Scan for the cell matching the given text and deliver its [x, y] coordinate at center. 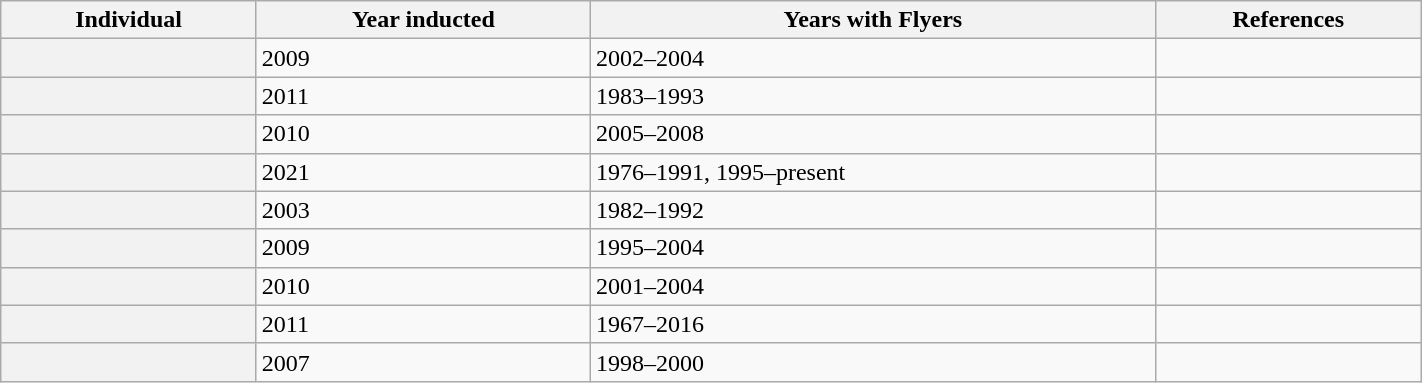
Year inducted [423, 20]
2003 [423, 210]
2005–2008 [872, 134]
Years with Flyers [872, 20]
1976–1991, 1995–present [872, 172]
2021 [423, 172]
References [1288, 20]
2007 [423, 362]
2002–2004 [872, 58]
2001–2004 [872, 286]
1983–1993 [872, 96]
1982–1992 [872, 210]
1995–2004 [872, 248]
Individual [129, 20]
1998–2000 [872, 362]
1967–2016 [872, 324]
